Pinpoint the cell where the given text exists, returning its [x, y] midpoint coordinate. 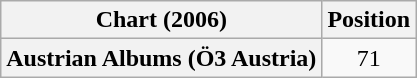
Chart (2006) [162, 20]
71 [369, 58]
Position [369, 20]
Austrian Albums (Ö3 Austria) [162, 58]
